Search for the cell housing the specified text and yield its [X, Y] center coordinate. 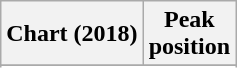
Chart (2018) [72, 34]
Peakposition [189, 34]
